Detect which cell encompasses the target text, then output its (X, Y) center coordinate. 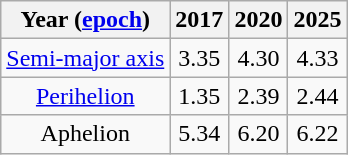
2017 (200, 20)
6.20 (258, 134)
2.44 (318, 96)
Perihelion (86, 96)
Year (epoch) (86, 20)
1.35 (200, 96)
6.22 (318, 134)
3.35 (200, 58)
Semi-major axis (86, 58)
2025 (318, 20)
2.39 (258, 96)
4.30 (258, 58)
5.34 (200, 134)
4.33 (318, 58)
Aphelion (86, 134)
2020 (258, 20)
